Identify which cell holds the provided text, then report its [x, y] central coordinate. 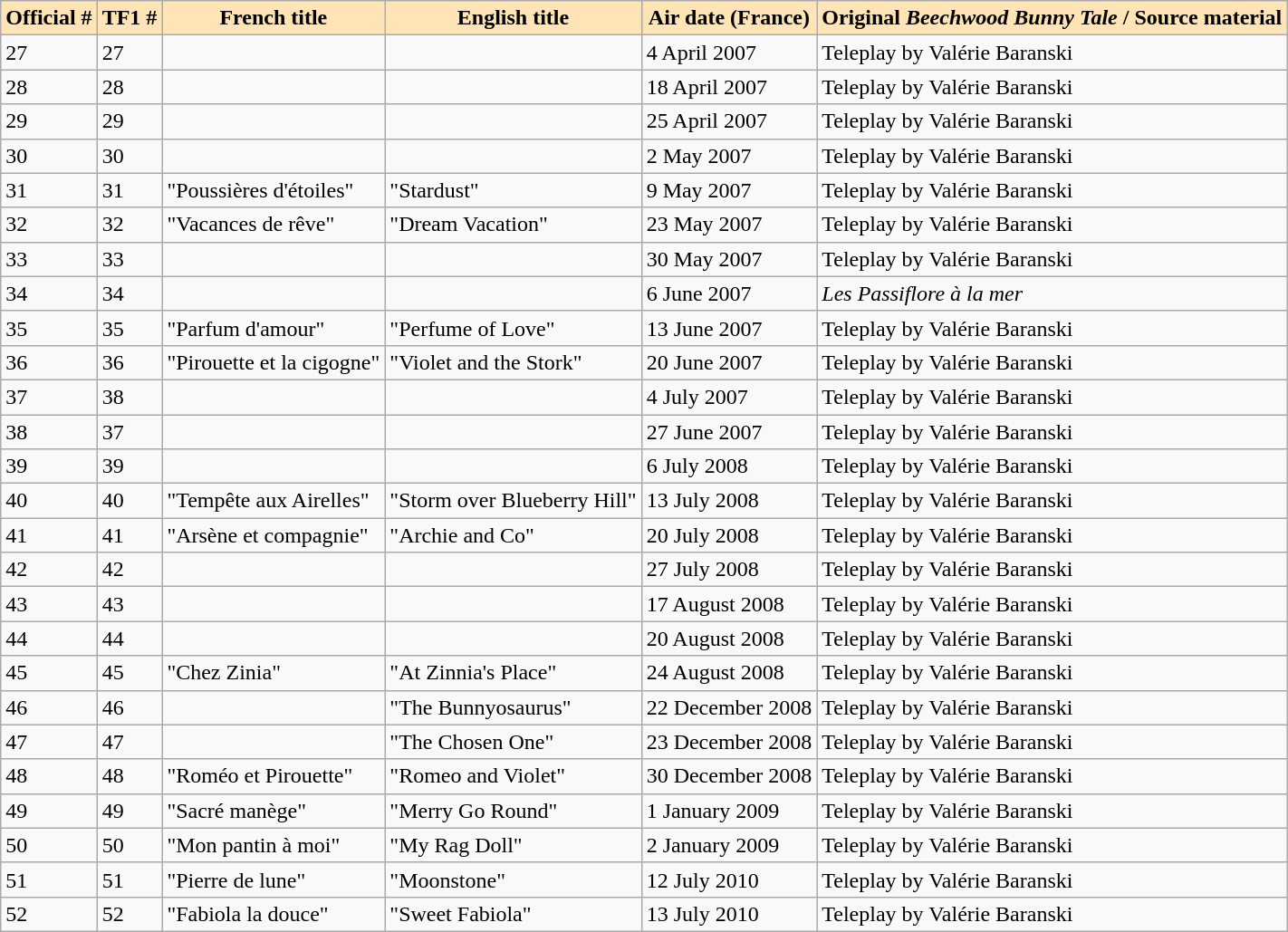
6 June 2007 [729, 293]
30 December 2008 [729, 776]
"Archie and Co" [513, 535]
4 April 2007 [729, 53]
"Dream Vacation" [513, 225]
23 May 2007 [729, 225]
"Violet and the Stork" [513, 362]
"Pirouette et la cigogne" [274, 362]
Official # [49, 18]
13 June 2007 [729, 328]
20 July 2008 [729, 535]
"Merry Go Round" [513, 811]
"Sweet Fabiola" [513, 914]
"Chez Zinia" [274, 673]
25 April 2007 [729, 121]
"Mon pantin à moi" [274, 845]
French title [274, 18]
"Fabiola la douce" [274, 914]
"Storm over Blueberry Hill" [513, 501]
22 December 2008 [729, 707]
27 June 2007 [729, 432]
"At Zinnia's Place" [513, 673]
27 July 2008 [729, 570]
"Vacances de rêve" [274, 225]
4 July 2007 [729, 397]
"Perfume of Love" [513, 328]
13 July 2008 [729, 501]
2 January 2009 [729, 845]
30 May 2007 [729, 259]
English title [513, 18]
"Moonstone" [513, 879]
"Parfum d'amour" [274, 328]
"Tempête aux Airelles" [274, 501]
24 August 2008 [729, 673]
"Roméo et Pirouette" [274, 776]
17 August 2008 [729, 604]
13 July 2010 [729, 914]
20 June 2007 [729, 362]
Air date (France) [729, 18]
TF1 # [130, 18]
6 July 2008 [729, 466]
2 May 2007 [729, 156]
12 July 2010 [729, 879]
18 April 2007 [729, 87]
"My Rag Doll" [513, 845]
9 May 2007 [729, 190]
"Stardust" [513, 190]
Original Beechwood Bunny Tale / Source material [1053, 18]
"Sacré manège" [274, 811]
20 August 2008 [729, 639]
"Romeo and Violet" [513, 776]
"Pierre de lune" [274, 879]
1 January 2009 [729, 811]
"Poussières d'étoiles" [274, 190]
"The Chosen One" [513, 742]
Les Passiflore à la mer [1053, 293]
"The Bunnyosaurus" [513, 707]
"Arsène et compagnie" [274, 535]
23 December 2008 [729, 742]
